For the text-containing cell, return its midpoint in (x, y) coordinate format. 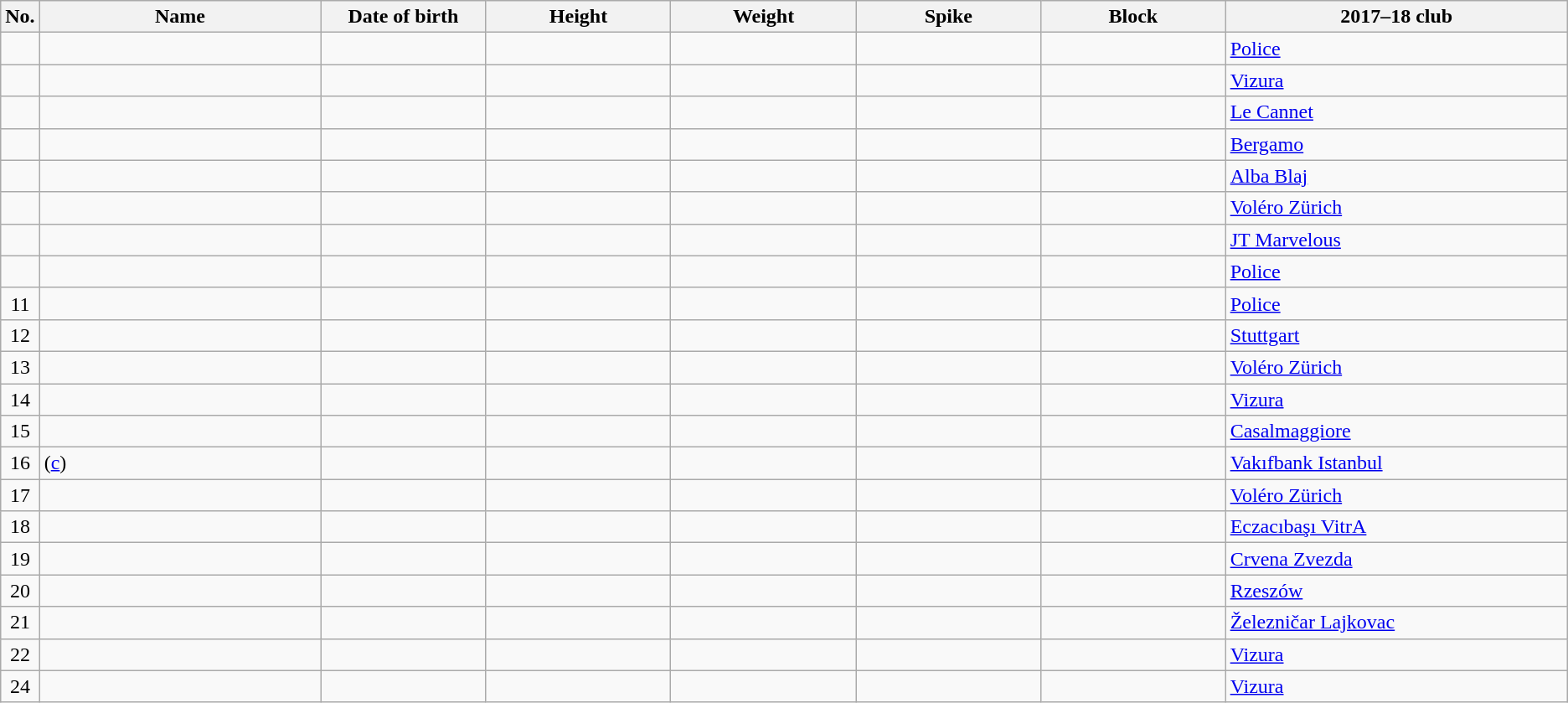
Weight (764, 17)
14 (20, 400)
Alba Blaj (1396, 176)
24 (20, 686)
15 (20, 432)
18 (20, 527)
11 (20, 303)
Bergamo (1396, 144)
(c) (180, 463)
Crvena Zvezda (1396, 559)
22 (20, 654)
16 (20, 463)
17 (20, 495)
Date of birth (404, 17)
JT Marvelous (1396, 240)
Casalmaggiore (1396, 432)
Železničar Lajkovac (1396, 623)
Vakıfbank Istanbul (1396, 463)
Name (180, 17)
20 (20, 591)
Stuttgart (1396, 335)
Spike (948, 17)
Rzeszów (1396, 591)
2017–18 club (1396, 17)
19 (20, 559)
Height (578, 17)
No. (20, 17)
21 (20, 623)
Eczacıbaşı VitrA (1396, 527)
13 (20, 367)
12 (20, 335)
Le Cannet (1396, 112)
Block (1134, 17)
